Provide the [X, Y] coordinate of the cell's center where the given text is located.  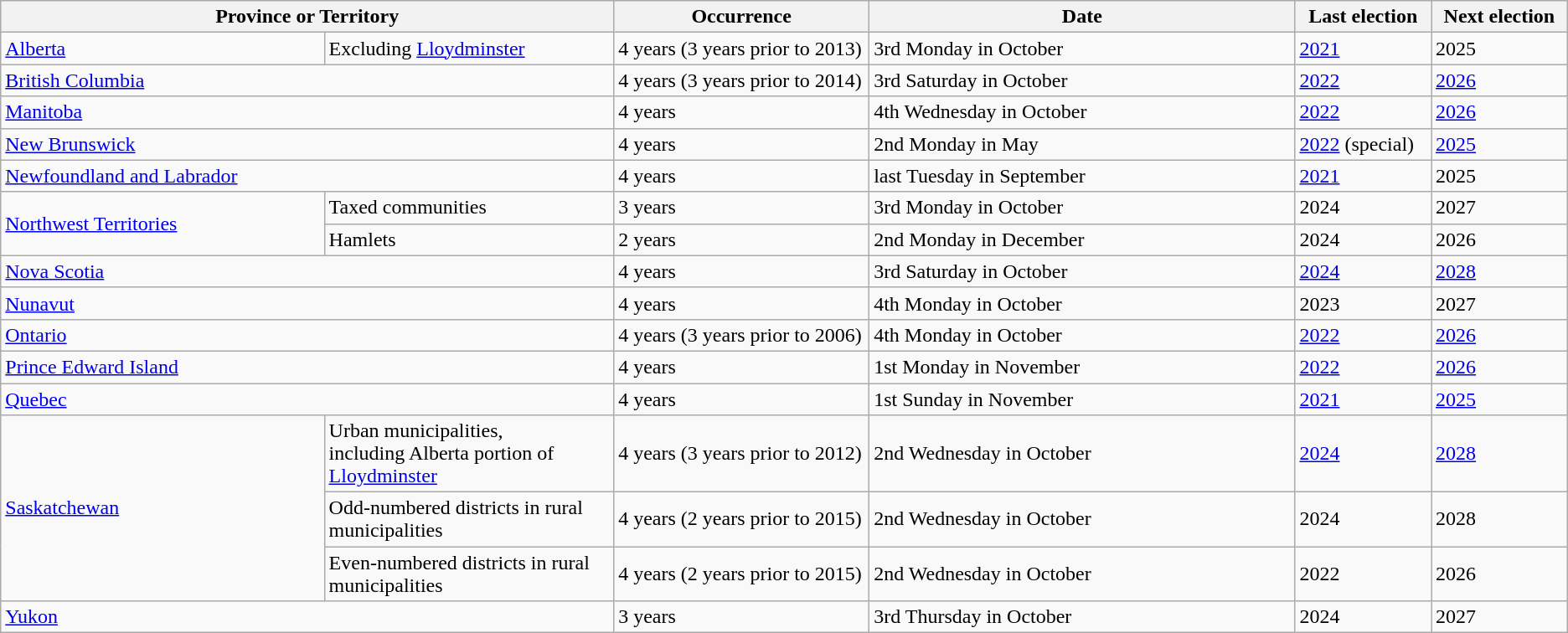
1st Monday in November [1082, 367]
New Brunswick [307, 144]
Manitoba [307, 112]
Yukon [307, 617]
Prince Edward Island [307, 367]
last Tuesday in September [1082, 176]
Newfoundland and Labrador [307, 176]
Ontario [307, 335]
4 years (3 years prior to 2014) [742, 80]
2nd Monday in December [1082, 239]
Taxed communities [469, 208]
Hamlets [469, 239]
4 years (3 years prior to 2013) [742, 49]
Quebec [307, 399]
Saskatchewan [162, 508]
Excluding Lloydminster [469, 49]
2022 (special) [1364, 144]
2nd Monday in May [1082, 144]
Northwest Territories [162, 224]
2023 [1364, 303]
Alberta [162, 49]
2 years [742, 239]
Odd-numbered districts in rural municipalities [469, 519]
Even-numbered districts in rural municipalities [469, 574]
Occurrence [742, 17]
Nova Scotia [307, 271]
4th Wednesday in October [1082, 112]
3rd Thursday in October [1082, 617]
1st Sunday in November [1082, 399]
Next election [1499, 17]
4 years (3 years prior to 2012) [742, 454]
Date [1082, 17]
4 years (3 years prior to 2006) [742, 335]
Province or Territory [307, 17]
Urban municipalities,including Alberta portion of Lloydminster [469, 454]
Last election [1364, 17]
Nunavut [307, 303]
British Columbia [307, 80]
